Return [x, y] of the center of cell containing provided text 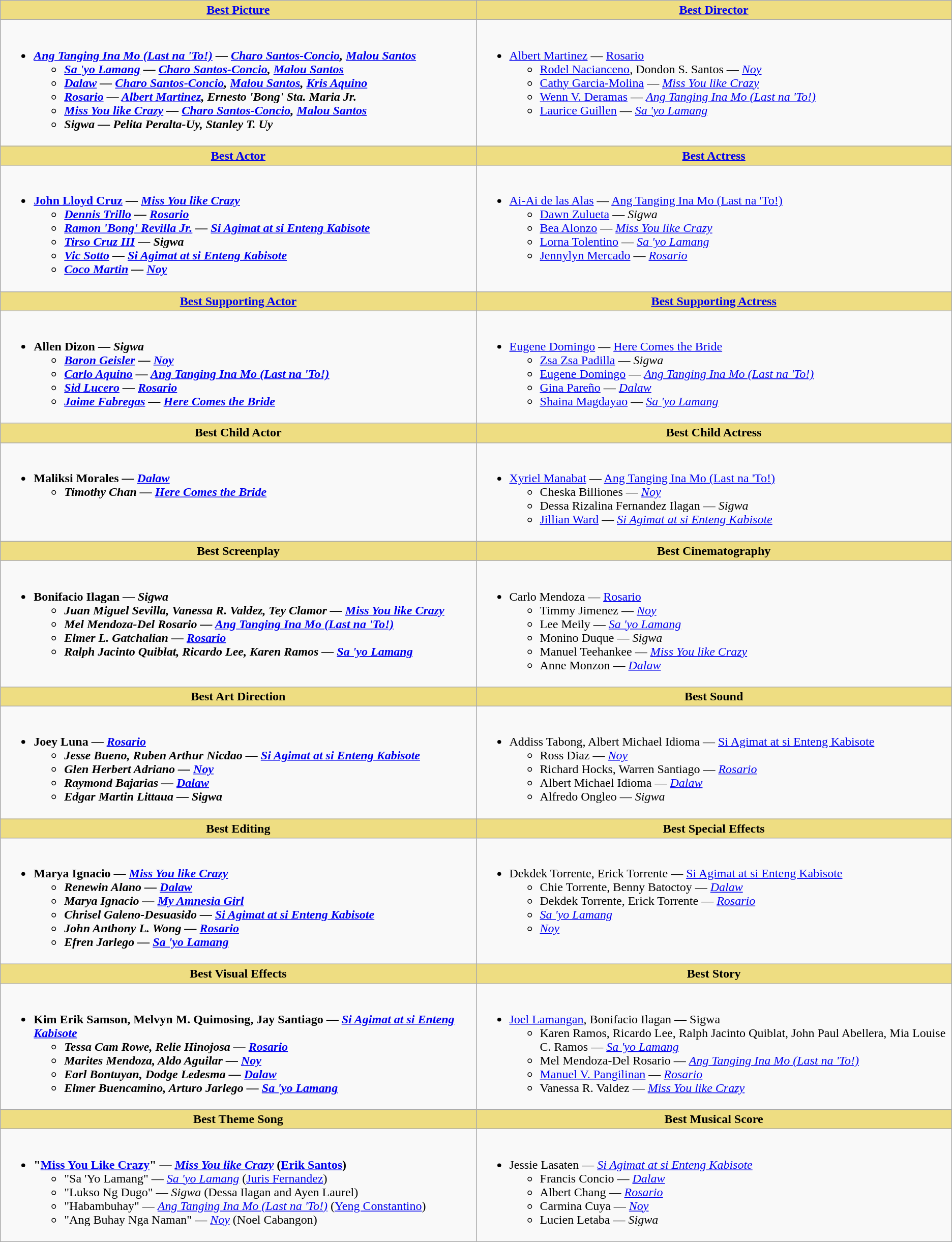
Best Story [714, 974]
Best Editing [238, 829]
Best Sound [714, 696]
Best Director [714, 10]
Allen Dizon — SigwaBaron Geisler — NoyCarlo Aquino — Ang Tanging Ina Mo (Last na 'To!)Sid Lucero — RosarioJaime Fabregas — Here Comes the Bride [238, 367]
Maliksi Morales — DalawTimothy Chan — Here Comes the Bride [238, 492]
Best Cinematography [714, 551]
Carlo Mendoza — RosarioTimmy Jimenez — NoyLee Meily — Sa 'yo LamangMonino Duque — SigwaManuel Teehankee — Miss You like CrazyAnne Monzon — Dalaw [714, 624]
Best Screenplay [238, 551]
Best Actor [238, 156]
Jessie Lasaten — Si Agimat at si Enteng KabisoteFrancis Concio — DalawAlbert Chang — RosarioCarmina Cuya — NoyLucien Letaba — Sigwa [714, 1185]
Best Special Effects [714, 829]
Best Picture [238, 10]
Best Supporting Actress [714, 301]
Best Theme Song [238, 1119]
Best Art Direction [238, 696]
Best Musical Score [714, 1119]
Best Child Actress [714, 433]
Best Actress [714, 156]
Best Child Actor [238, 433]
Best Visual Effects [238, 974]
Best Supporting Actor [238, 301]
